Detect which cell encompasses the target text, then output its [x, y] center coordinate. 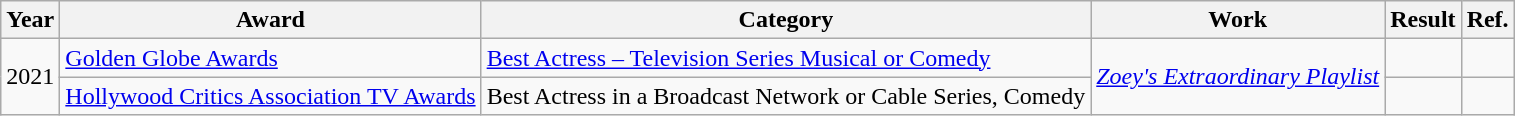
Hollywood Critics Association TV Awards [270, 96]
2021 [30, 77]
Best Actress in a Broadcast Network or Cable Series, Comedy [786, 96]
Award [270, 20]
Result [1423, 20]
Ref. [1488, 20]
Year [30, 20]
Work [1238, 20]
Best Actress – Television Series Musical or Comedy [786, 58]
Zoey's Extraordinary Playlist [1238, 77]
Golden Globe Awards [270, 58]
Category [786, 20]
